Detect which cell encompasses the target text, then output its (X, Y) center coordinate. 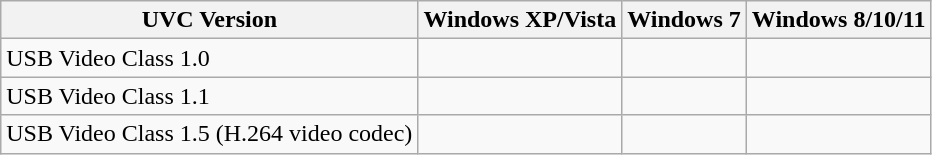
USB Video Class 1.1 (210, 96)
USB Video Class 1.5 (H.264 video codec) (210, 134)
Windows 7 (684, 20)
Windows 8/10/11 (838, 20)
USB Video Class 1.0 (210, 58)
Windows XP/Vista (520, 20)
UVC Version (210, 20)
